Provide the [X, Y] coordinate of the cell's center where the given text is located.  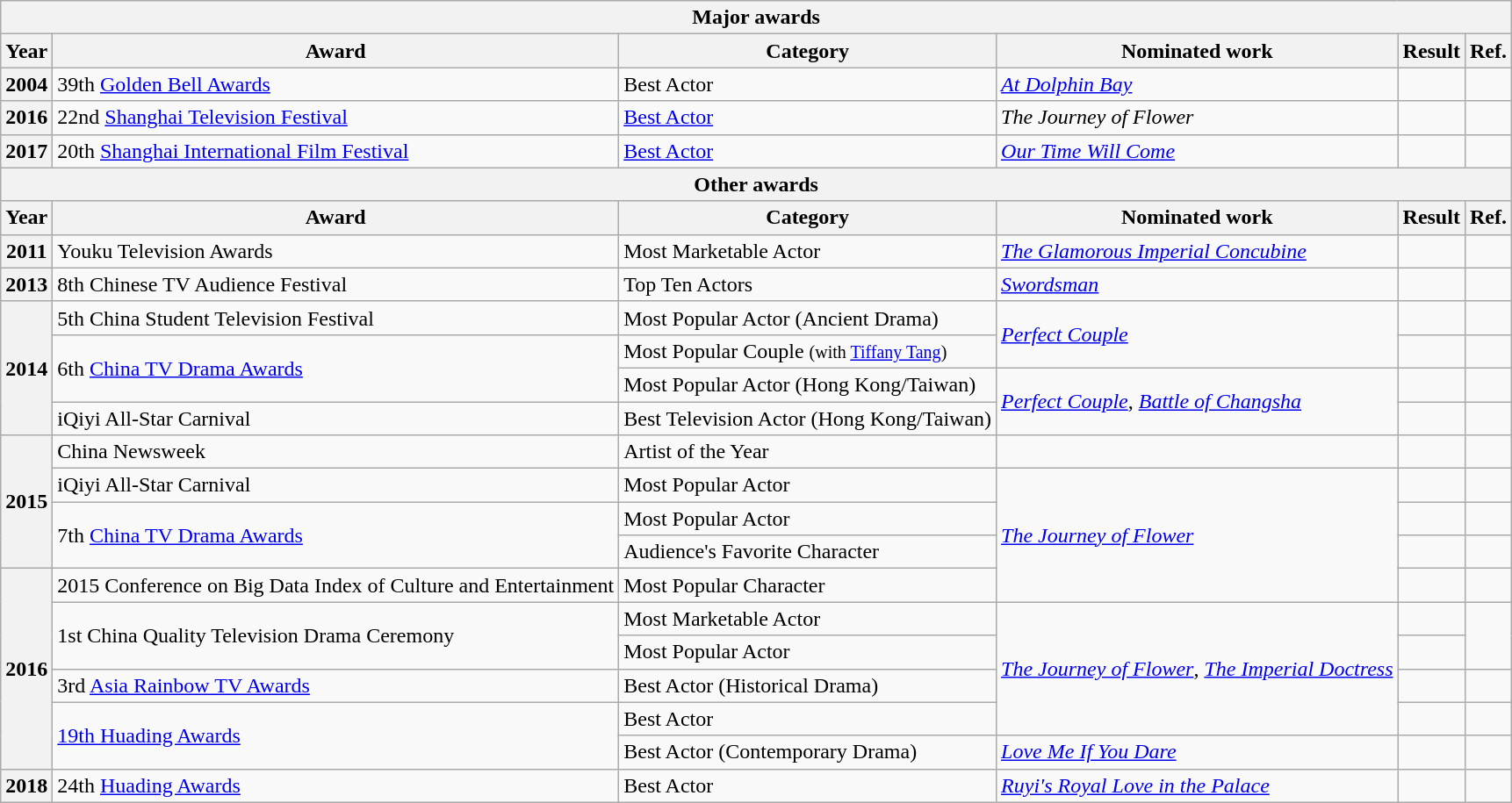
Ruyi's Royal Love in the Palace [1198, 785]
Best Actor (Historical Drama) [808, 685]
6th China TV Drama Awards [335, 368]
China Newsweek [335, 452]
2018 [26, 785]
Top Ten Actors [808, 284]
Audience's Favorite Character [808, 552]
2014 [26, 368]
1st China Quality Television Drama Ceremony [335, 635]
Best Television Actor (Hong Kong/Taiwan) [808, 419]
Most Popular Couple (with Tiffany Tang) [808, 351]
Best Actor (Contemporary Drama) [808, 752]
Most Popular Character [808, 585]
20th Shanghai International Film Festival [335, 151]
Perfect Couple, Battle of Changsha [1198, 401]
Swordsman [1198, 284]
2013 [26, 284]
19th Huading Awards [335, 735]
The Journey of Flower, The Imperial Doctress [1198, 669]
2015 [26, 502]
2004 [26, 84]
24th Huading Awards [335, 785]
Youku Television Awards [335, 251]
39th Golden Bell Awards [335, 84]
Major awards [757, 18]
2017 [26, 151]
7th China TV Drama Awards [335, 535]
2011 [26, 251]
Perfect Couple [1198, 334]
Love Me If You Dare [1198, 752]
Other awards [757, 184]
8th Chinese TV Audience Festival [335, 284]
2015 Conference on Big Data Index of Culture and Entertainment [335, 585]
At Dolphin Bay [1198, 84]
The Glamorous Imperial Concubine [1198, 251]
Our Time Will Come [1198, 151]
Most Popular Actor (Ancient Drama) [808, 318]
3rd Asia Rainbow TV Awards [335, 685]
Most Popular Actor (Hong Kong/Taiwan) [808, 384]
Artist of the Year [808, 452]
22nd Shanghai Television Festival [335, 118]
5th China Student Television Festival [335, 318]
